Return the (x, y) coordinate for the center point of the cell that contains the specified text.  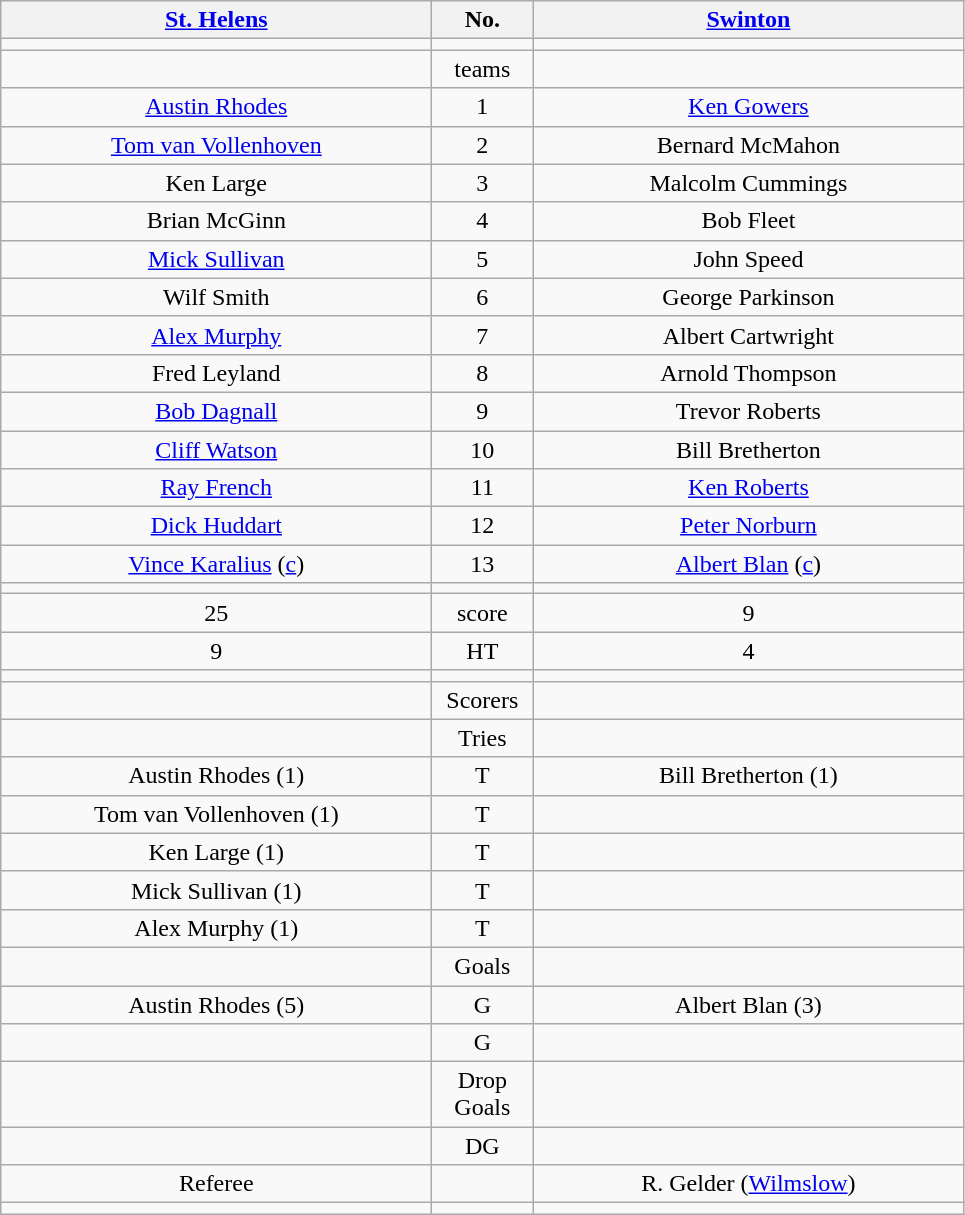
Alex Murphy (216, 335)
Austin Rhodes (216, 107)
Ken Roberts (748, 488)
Austin Rhodes (5) (216, 1005)
John Speed (748, 259)
Ken Large (1) (216, 852)
Wilf Smith (216, 297)
Bob Dagnall (216, 411)
Bernard McMahon (748, 145)
Scorers (482, 700)
Mick Sullivan (1) (216, 890)
12 (482, 526)
HT (482, 651)
Cliff Watson (216, 449)
Tries (482, 738)
Ken Large (216, 183)
Drop Goals (482, 1094)
25 (216, 613)
Bill Bretherton (1) (748, 776)
Swinton (748, 20)
St. Helens (216, 20)
No. (482, 20)
Vince Karalius (c) (216, 564)
10 (482, 449)
DG (482, 1146)
1 (482, 107)
Malcolm Cummings (748, 183)
Albert Blan (c) (748, 564)
teams (482, 69)
Bill Bretherton (748, 449)
Austin Rhodes (1) (216, 776)
8 (482, 373)
Peter Norburn (748, 526)
George Parkinson (748, 297)
3 (482, 183)
Bob Fleet (748, 221)
Dick Huddart (216, 526)
Mick Sullivan (216, 259)
Trevor Roberts (748, 411)
Ken Gowers (748, 107)
Tom van Vollenhoven (216, 145)
5 (482, 259)
R. Gelder (Wilmslow) (748, 1184)
Fred Leyland (216, 373)
11 (482, 488)
Arnold Thompson (748, 373)
Albert Cartwright (748, 335)
score (482, 613)
Goals (482, 966)
2 (482, 145)
13 (482, 564)
6 (482, 297)
Brian McGinn (216, 221)
Tom van Vollenhoven (1) (216, 814)
Referee (216, 1184)
Alex Murphy (1) (216, 928)
Ray French (216, 488)
7 (482, 335)
Albert Blan (3) (748, 1005)
